Find where the given text appears and provide that cell's center as [X, Y] coordinate. 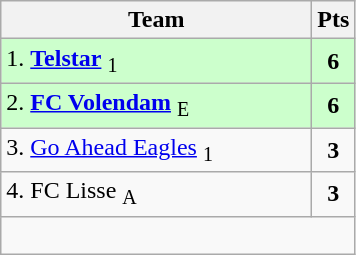
Pts [334, 20]
1. Telstar 1 [156, 61]
3. Go Ahead Eagles 1 [156, 150]
2. FC Volendam E [156, 105]
Team [156, 20]
4. FC Lisse A [156, 194]
